Locate the cell with the specified text and output its [X, Y] center coordinate. 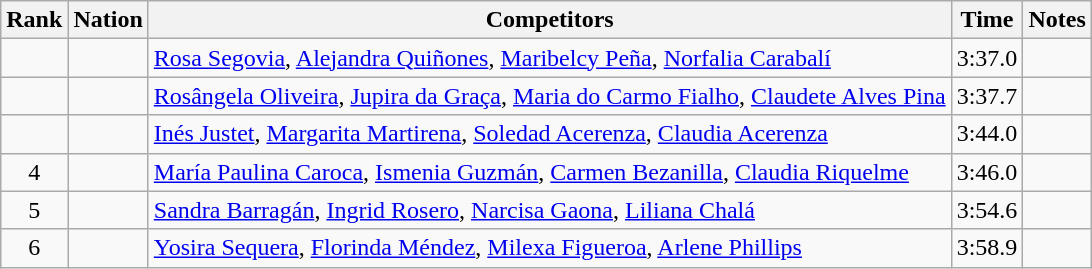
3:37.0 [987, 58]
Rank [34, 20]
3:44.0 [987, 134]
4 [34, 172]
Time [987, 20]
Rosângela Oliveira, Jupira da Graça, Maria do Carmo Fialho, Claudete Alves Pina [550, 96]
Yosira Sequera, Florinda Méndez, Milexa Figueroa, Arlene Phillips [550, 248]
Rosa Segovia, Alejandra Quiñones, Maribelcy Peña, Norfalia Carabalí [550, 58]
Inés Justet, Margarita Martirena, Soledad Acerenza, Claudia Acerenza [550, 134]
Notes [1057, 20]
3:58.9 [987, 248]
Competitors [550, 20]
6 [34, 248]
María Paulina Caroca, Ismenia Guzmán, Carmen Bezanilla, Claudia Riquelme [550, 172]
3:54.6 [987, 210]
5 [34, 210]
3:46.0 [987, 172]
3:37.7 [987, 96]
Sandra Barragán, Ingrid Rosero, Narcisa Gaona, Liliana Chalá [550, 210]
Nation [108, 20]
